Return the (X, Y) coordinate for the center point of the cell that contains the specified text.  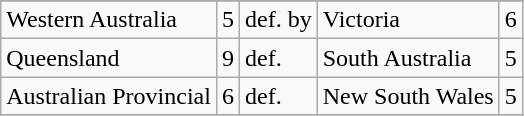
South Australia (408, 58)
Western Australia (109, 20)
9 (228, 58)
Australian Provincial (109, 96)
New South Wales (408, 96)
Queensland (109, 58)
def. by (279, 20)
Victoria (408, 20)
